Return [X, Y] of the center of cell containing provided text 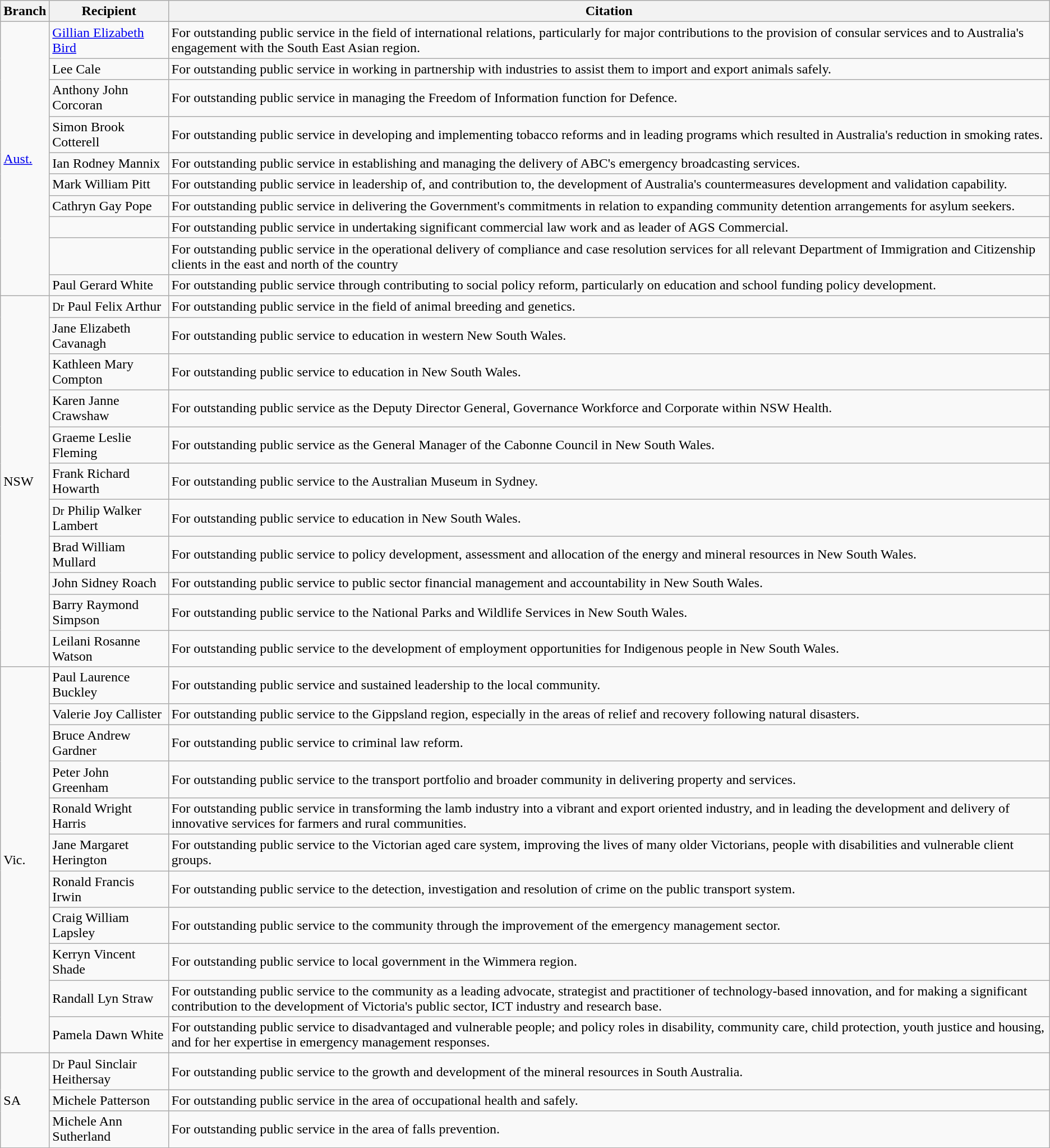
For outstanding public service to education in western New South Wales. [609, 335]
For outstanding public service to public sector financial management and accountability in New South Wales. [609, 583]
For outstanding public service to the development of employment opportunities for Indigenous people in New South Wales. [609, 648]
Vic. [25, 860]
Pamela Dawn White [109, 1035]
Michele Ann Sutherland [109, 1129]
Dr Paul Sinclair Heithersay [109, 1071]
For outstanding public service in establishing and managing the delivery of ABC's emergency broadcasting services. [609, 163]
For outstanding public service to policy development, assessment and allocation of the energy and mineral resources in New South Wales. [609, 554]
Branch [25, 11]
For outstanding public service in the area of falls prevention. [609, 1129]
Mark William Pitt [109, 185]
SA [25, 1100]
Brad William Mullard [109, 554]
For outstanding public service to the Gippsland region, especially in the areas of relief and recovery following natural disasters. [609, 714]
For outstanding public service to the community through the improvement of the emergency management sector. [609, 925]
Frank Richard Howarth [109, 481]
Kerryn Vincent Shade [109, 962]
Cathryn Gay Pope [109, 206]
Karen Janne Crawshaw [109, 408]
For outstanding public service as the General Manager of the Cabonne Council in New South Wales. [609, 445]
For outstanding public service to criminal law reform. [609, 743]
Michele Patterson [109, 1100]
NSW [25, 481]
Aust. [25, 159]
For outstanding public service to the National Parks and Wildlife Services in New South Wales. [609, 612]
Anthony John Corcoran [109, 98]
For outstanding public service to the detection, investigation and resolution of crime on the public transport system. [609, 888]
For outstanding public service to the transport portfolio and broader community in delivering property and services. [609, 780]
Kathleen Mary Compton [109, 372]
John Sidney Roach [109, 583]
Leilani Rosanne Watson [109, 648]
Ian Rodney Mannix [109, 163]
For outstanding public service in managing the Freedom of Information function for Defence. [609, 98]
Randall Lyn Straw [109, 998]
Jane Margaret Herington [109, 852]
Paul Laurence Buckley [109, 685]
Recipient [109, 11]
Ronald Wright Harris [109, 815]
For outstanding public service in working in partnership with industries to assist them to import and export animals safely. [609, 69]
Valerie Joy Callister [109, 714]
Jane Elizabeth Cavanagh [109, 335]
Citation [609, 11]
For outstanding public service as the Deputy Director General, Governance Workforce and Corporate within NSW Health. [609, 408]
For outstanding public service in undertaking significant commercial law work and as leader of AGS Commercial. [609, 227]
Gillian Elizabeth Bird [109, 40]
Graeme Leslie Fleming [109, 445]
For outstanding public service in the area of occupational health and safely. [609, 1100]
Lee Cale [109, 69]
For outstanding public service to the Australian Museum in Sydney. [609, 481]
Barry Raymond Simpson [109, 612]
Paul Gerard White [109, 285]
Bruce Andrew Gardner [109, 743]
Craig William Lapsley [109, 925]
Simon Brook Cotterell [109, 135]
For outstanding public service and sustained leadership to the local community. [609, 685]
For outstanding public service to the growth and development of the mineral resources in South Australia. [609, 1071]
For outstanding public service through contributing to social policy reform, particularly on education and school funding policy development. [609, 285]
Dr Philip Walker Lambert [109, 518]
For outstanding public service in the field of animal breeding and genetics. [609, 306]
Ronald Francis Irwin [109, 888]
For outstanding public service to local government in the Wimmera region. [609, 962]
Peter John Greenham [109, 780]
Dr Paul Felix Arthur [109, 306]
